Extract the [x, y] coordinate from the center of the cell holding the provided text.  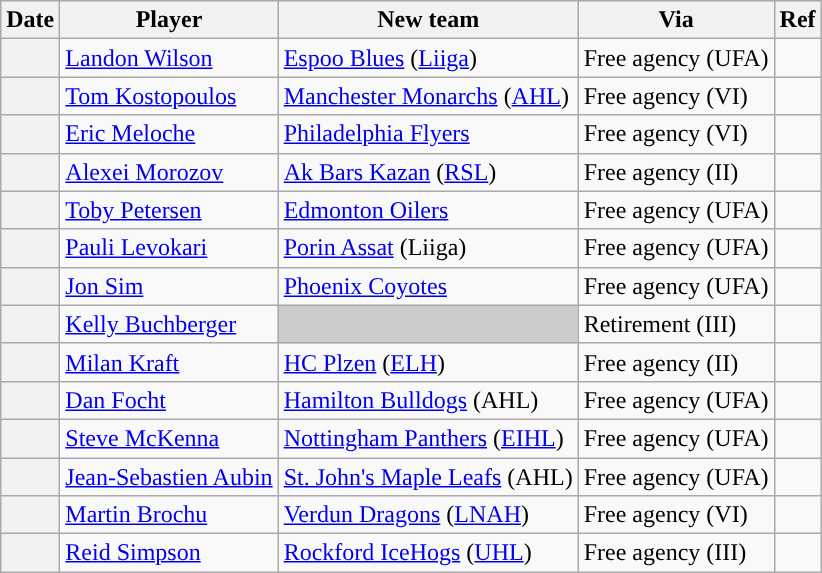
Hamilton Bulldogs (AHL) [428, 400]
Ref [798, 20]
Ak Bars Kazan (RSL) [428, 172]
Philadelphia Flyers [428, 134]
Landon Wilson [169, 58]
Eric Meloche [169, 134]
New team [428, 20]
Verdun Dragons (LNAH) [428, 515]
Retirement (III) [676, 324]
Reid Simpson [169, 553]
St. John's Maple Leafs (AHL) [428, 477]
Jon Sim [169, 286]
Steve McKenna [169, 438]
Date [30, 20]
Phoenix Coyotes [428, 286]
Manchester Monarchs (AHL) [428, 96]
Espoo Blues (Liiga) [428, 58]
Nottingham Panthers (EIHL) [428, 438]
Toby Petersen [169, 210]
Via [676, 20]
Rockford IceHogs (UHL) [428, 553]
Dan Focht [169, 400]
Alexei Morozov [169, 172]
Milan Kraft [169, 362]
Jean-Sebastien Aubin [169, 477]
Kelly Buchberger [169, 324]
Edmonton Oilers [428, 210]
Player [169, 20]
Tom Kostopoulos [169, 96]
Pauli Levokari [169, 248]
Free agency (III) [676, 553]
HC Plzen (ELH) [428, 362]
Martin Brochu [169, 515]
Porin Assat (Liiga) [428, 248]
